For the text-containing cell, return its midpoint in [X, Y] coordinate format. 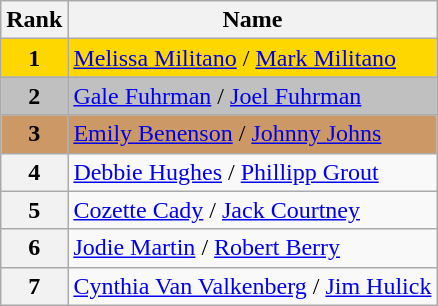
Emily Benenson / Johnny Johns [252, 134]
2 [34, 96]
Gale Fuhrman / Joel Fuhrman [252, 96]
Debbie Hughes / Phillipp Grout [252, 172]
4 [34, 172]
Cozette Cady / Jack Courtney [252, 210]
1 [34, 58]
Name [252, 20]
Cynthia Van Valkenberg / Jim Hulick [252, 286]
6 [34, 248]
5 [34, 210]
Rank [34, 20]
Melissa Militano / Mark Militano [252, 58]
Jodie Martin / Robert Berry [252, 248]
3 [34, 134]
7 [34, 286]
